Identify which cell holds the provided text, then report its (x, y) central coordinate. 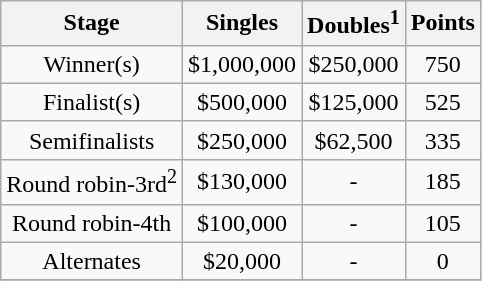
Singles (242, 24)
$100,000 (242, 223)
0 (442, 261)
$62,500 (354, 140)
$125,000 (354, 102)
Semifinalists (92, 140)
Doubles1 (354, 24)
335 (442, 140)
Round robin-3rd2 (92, 182)
Alternates (92, 261)
750 (442, 64)
Finalist(s) (92, 102)
525 (442, 102)
185 (442, 182)
105 (442, 223)
Winner(s) (92, 64)
$1,000,000 (242, 64)
Round robin-4th (92, 223)
Points (442, 24)
$20,000 (242, 261)
Stage (92, 24)
$130,000 (242, 182)
$500,000 (242, 102)
